Locate the cell with the specified text and output its [x, y] center coordinate. 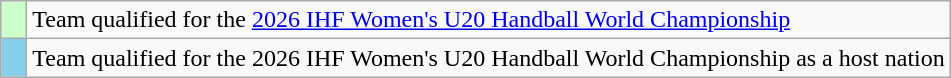
Team qualified for the 2026 IHF Women's U20 Handball World Championship [488, 20]
Team qualified for the 2026 IHF Women's U20 Handball World Championship as a host nation [488, 58]
